Provide the [X, Y] coordinate of the cell's center where the given text is located.  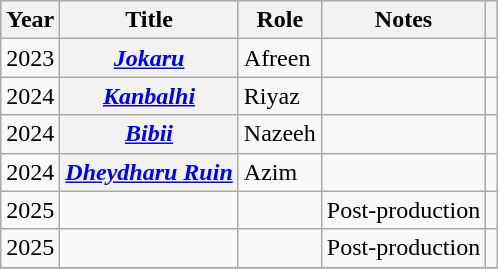
Year [30, 20]
Title [149, 20]
Role [280, 20]
Afreen [280, 58]
Nazeeh [280, 134]
Jokaru [149, 58]
Notes [403, 20]
Riyaz [280, 96]
Azim [280, 172]
Dheydharu Ruin [149, 172]
Kanbalhi [149, 96]
2023 [30, 58]
Bibii [149, 134]
